Return [x, y] of the center of cell containing provided text 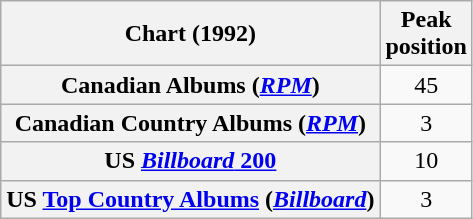
Chart (1992) [190, 34]
US Top Country Albums (Billboard) [190, 199]
Canadian Albums (RPM) [190, 85]
10 [426, 161]
45 [426, 85]
Canadian Country Albums (RPM) [190, 123]
Peak position [426, 34]
US Billboard 200 [190, 161]
